Capture the cell that displays the provided text and extract its [x, y] central coordinate. 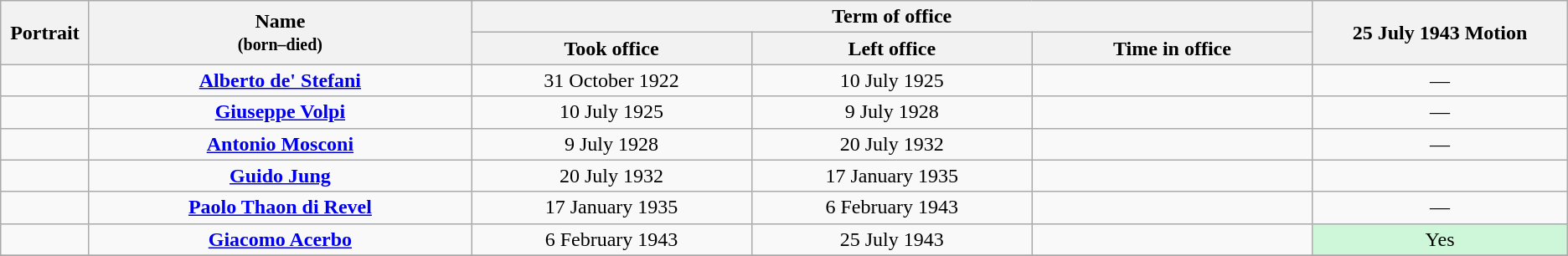
Took office [611, 49]
Portrait [45, 33]
Left office [891, 49]
Name(born–died) [280, 33]
Yes [1440, 239]
31 October 1922 [611, 80]
Guido Jung [280, 176]
Paolo Thaon di Revel [280, 207]
Alberto de' Stefani [280, 80]
25 July 1943 Motion [1440, 33]
25 July 1943 [891, 239]
Time in office [1173, 49]
Giuseppe Volpi [280, 112]
Antonio Mosconi [280, 144]
Giacomo Acerbo [280, 239]
Term of office [892, 17]
